Determine the [x, y] coordinate at the center of the cell enclosing the given text.  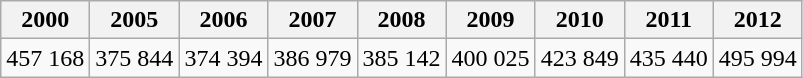
2006 [224, 20]
457 168 [46, 58]
374 394 [224, 58]
385 142 [402, 58]
2005 [134, 20]
2011 [668, 20]
2007 [312, 20]
2000 [46, 20]
2012 [758, 20]
400 025 [490, 58]
2010 [580, 20]
423 849 [580, 58]
386 979 [312, 58]
2008 [402, 20]
2009 [490, 20]
495 994 [758, 58]
375 844 [134, 58]
435 440 [668, 58]
